Search for the cell housing the specified text and yield its (X, Y) center coordinate. 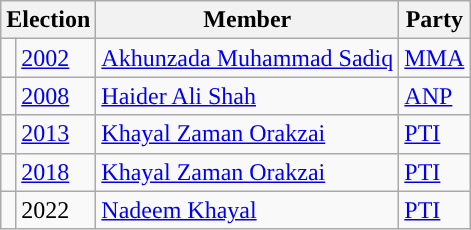
2013 (56, 134)
Election (48, 20)
Party (434, 20)
Nadeem Khayal (248, 210)
MMA (434, 58)
Akhunzada Muhammad Sadiq (248, 58)
2002 (56, 58)
Member (248, 20)
2008 (56, 96)
2018 (56, 172)
Haider Ali Shah (248, 96)
ANP (434, 96)
2022 (56, 210)
